Extract the [x, y] coordinate from the center of the cell holding the provided text.  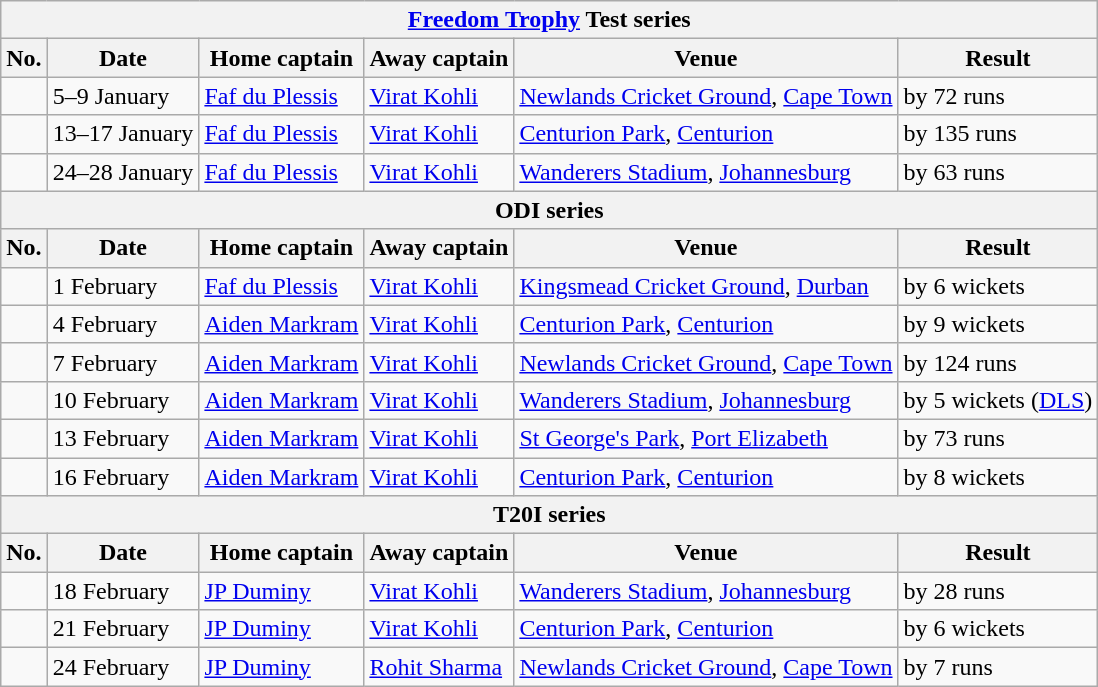
5–9 January [123, 96]
by 8 wickets [998, 477]
by 28 runs [998, 591]
by 135 runs [998, 134]
by 124 runs [998, 362]
24 February [123, 667]
Freedom Trophy Test series [550, 20]
T20I series [550, 515]
24–28 January [123, 172]
1 February [123, 286]
St George's Park, Port Elizabeth [706, 438]
Kingsmead Cricket Ground, Durban [706, 286]
ODI series [550, 210]
18 February [123, 591]
by 7 runs [998, 667]
13 February [123, 438]
Rohit Sharma [439, 667]
13–17 January [123, 134]
by 72 runs [998, 96]
4 February [123, 324]
16 February [123, 477]
7 February [123, 362]
by 5 wickets (DLS) [998, 400]
10 February [123, 400]
by 73 runs [998, 438]
by 63 runs [998, 172]
21 February [123, 629]
by 9 wickets [998, 324]
